Search for the cell housing the specified text and yield its [X, Y] center coordinate. 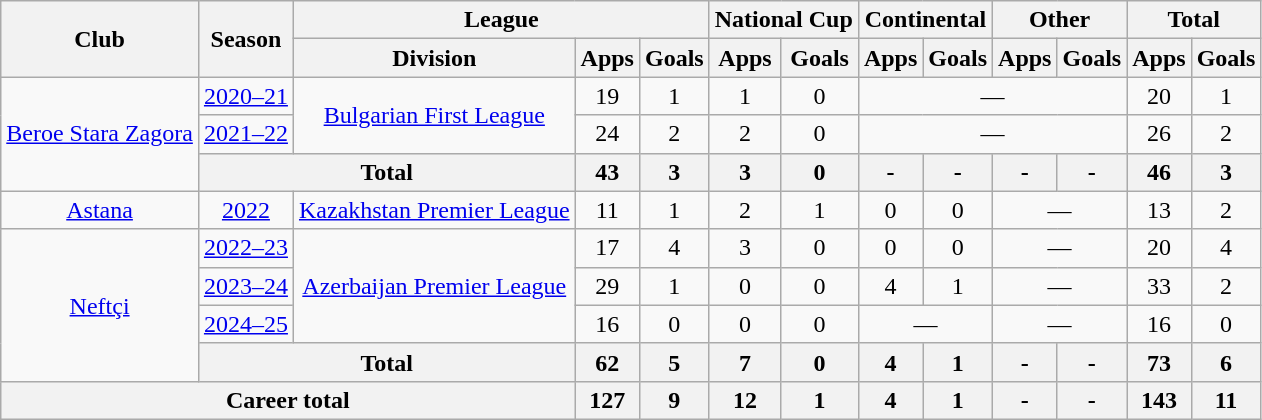
Continental [925, 20]
12 [745, 400]
13 [1159, 210]
2020–21 [246, 96]
2022–23 [246, 248]
National Cup [784, 20]
5 [674, 362]
143 [1159, 400]
33 [1159, 286]
Neftçi [100, 305]
Kazakhstan Premier League [434, 210]
6 [1226, 362]
29 [607, 286]
24 [607, 134]
Career total [288, 400]
2021–22 [246, 134]
Astana [100, 210]
Beroe Stara Zagora [100, 134]
2024–25 [246, 324]
2023–24 [246, 286]
Season [246, 39]
Other [1060, 20]
Club [100, 39]
26 [1159, 134]
43 [607, 172]
17 [607, 248]
7 [745, 362]
62 [607, 362]
9 [674, 400]
46 [1159, 172]
League [501, 20]
19 [607, 96]
127 [607, 400]
Division [434, 58]
73 [1159, 362]
2022 [246, 210]
Azerbaijan Premier League [434, 286]
Bulgarian First League [434, 115]
